Return the (x, y) coordinate for the center point of the cell that contains the specified text.  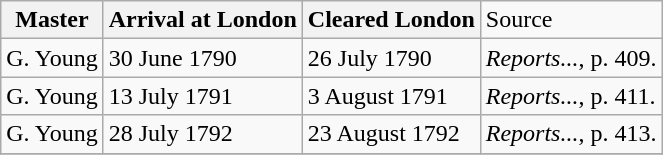
Cleared London (391, 20)
Reports..., p. 409. (571, 58)
Master (52, 20)
3 August 1791 (391, 96)
23 August 1792 (391, 134)
28 July 1792 (202, 134)
Arrival at London (202, 20)
13 July 1791 (202, 96)
Source (571, 20)
30 June 1790 (202, 58)
Reports..., p. 413. (571, 134)
Reports..., p. 411. (571, 96)
26 July 1790 (391, 58)
